Output the (x, y) coordinate of the center of the cell containing the given text.  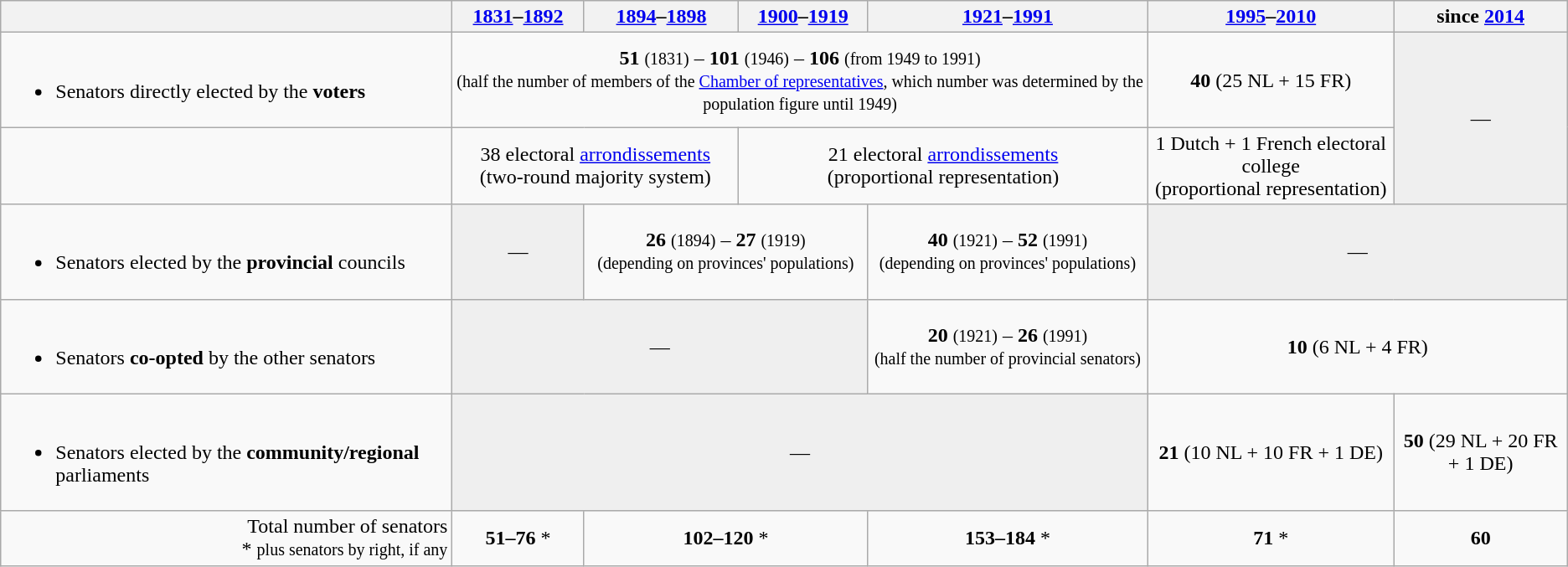
71 * (1271, 538)
1900–1919 (803, 17)
102–120 * (725, 538)
40 (1921) – 52 (1991)(depending on provinces' populations) (1008, 251)
60 (1481, 538)
Senators elected by the provincial councils (226, 251)
20 (1921) – 26 (1991)(half the number of provincial senators) (1008, 347)
1995–2010 (1271, 17)
40 (25 NL + 15 FR) (1271, 80)
1831–1892 (518, 17)
21 (10 NL + 10 FR + 1 DE) (1271, 452)
Total number of senators* plus senators by right, if any (226, 538)
Senators directly elected by the voters (226, 80)
153–184 * (1008, 538)
Senators co-opted by the other senators (226, 347)
1894–1898 (662, 17)
50 (29 NL + 20 FR + 1 DE) (1481, 452)
26 (1894) – 27 (1919)(depending on provinces' populations) (725, 251)
21 electoral arrondissements(proportional representation) (943, 166)
51–76 * (518, 538)
38 electoral arrondissements(two-round majority system) (596, 166)
since 2014 (1481, 17)
1 Dutch + 1 French electoral college(proportional representation) (1271, 166)
Senators elected by the community/regional parliaments (226, 452)
1921–1991 (1008, 17)
10 (6 NL + 4 FR) (1357, 347)
